Determine the (x, y) coordinate at the center of the cell enclosing the given text.  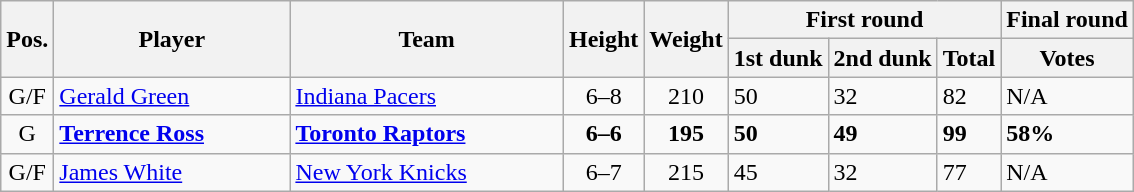
New York Knicks (427, 172)
Indiana Pacers (427, 96)
James White (172, 172)
First round (864, 20)
Gerald Green (172, 96)
195 (686, 134)
Pos. (28, 39)
G (28, 134)
6–7 (603, 172)
77 (969, 172)
58% (1068, 134)
2nd dunk (882, 58)
Terrence Ross (172, 134)
1st dunk (778, 58)
82 (969, 96)
Height (603, 39)
Weight (686, 39)
Final round (1068, 20)
6–8 (603, 96)
Votes (1068, 58)
215 (686, 172)
49 (882, 134)
Total (969, 58)
99 (969, 134)
Team (427, 39)
210 (686, 96)
Player (172, 39)
6–6 (603, 134)
45 (778, 172)
Toronto Raptors (427, 134)
